Determine the [x, y] coordinate at the center of the cell enclosing the given text.  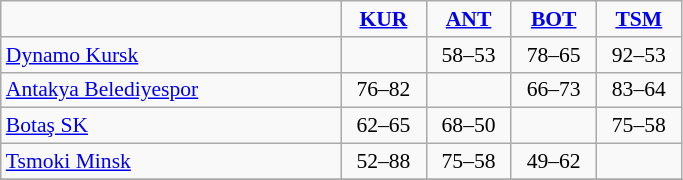
66–73 [554, 90]
76–82 [384, 90]
ANT [468, 19]
49–62 [554, 162]
Tsmoki Minsk [171, 162]
92–53 [638, 55]
KUR [384, 19]
Botaş SK [171, 126]
Dynamo Kursk [171, 55]
58–53 [468, 55]
TSM [638, 19]
83–64 [638, 90]
52–88 [384, 162]
62–65 [384, 126]
78–65 [554, 55]
BOT [554, 19]
Antakya Belediyespor [171, 90]
68–50 [468, 126]
